Search for the cell housing the specified text and yield its [X, Y] center coordinate. 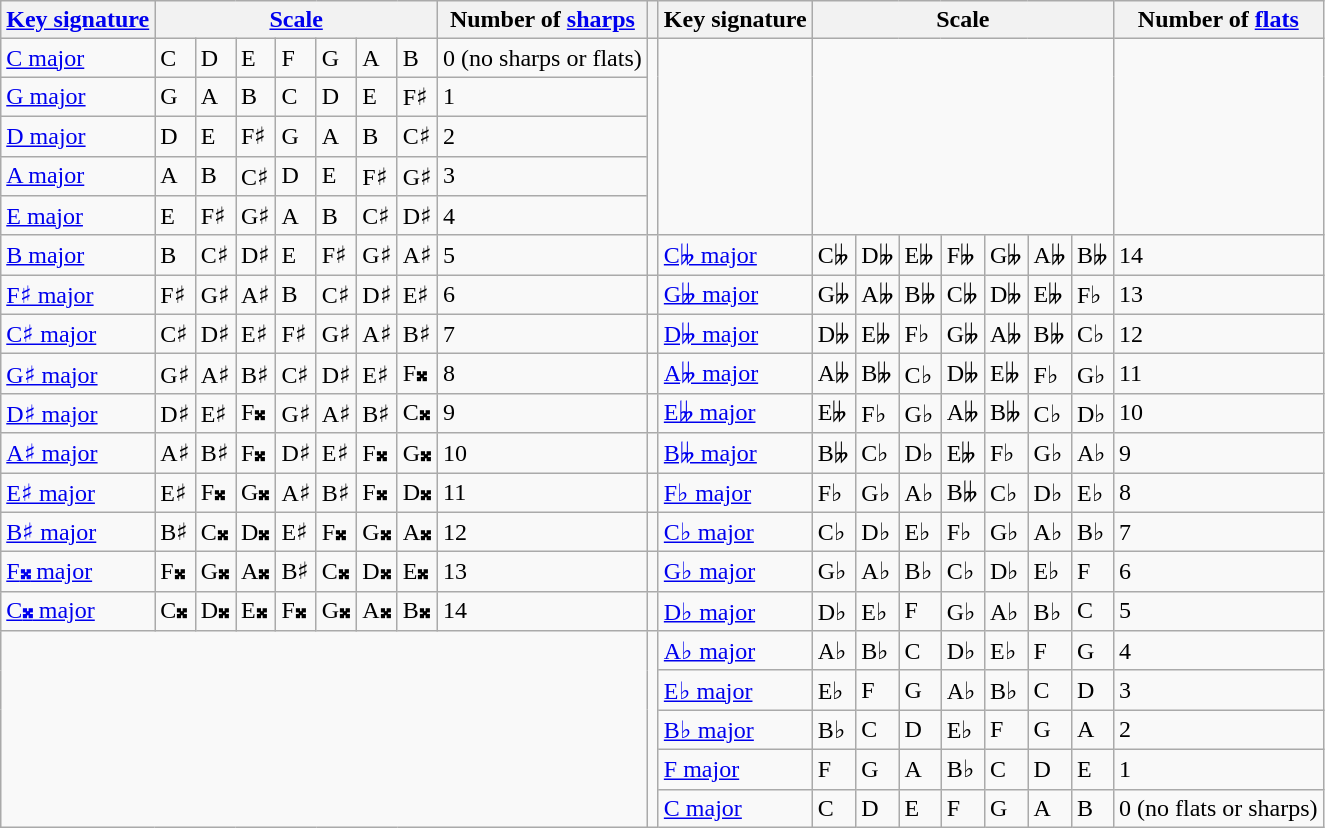
G𝄫 major [735, 295]
F♭ major [735, 492]
B𝄫 major [735, 453]
Number of flats [1218, 20]
C♯ major [78, 334]
D♯ major [78, 413]
0 (no sharps or flats) [543, 58]
A♯ major [78, 453]
E𝄫 major [735, 413]
F♯ major [78, 295]
F major [735, 769]
A♭ major [735, 651]
C𝄫 major [735, 255]
B♭ major [735, 730]
F𝄫 [962, 255]
A𝄫 major [735, 374]
E♯ major [78, 492]
C♭ major [735, 532]
D major [78, 136]
F𝄪 major [78, 572]
D𝄫 major [735, 334]
E major [78, 216]
Number of sharps [543, 20]
G♭ major [735, 572]
0 (no flats or sharps) [1218, 808]
D♭ major [735, 611]
G major [78, 97]
B𝄪 [417, 611]
C𝄪 major [78, 611]
B major [78, 255]
B♯ major [78, 532]
G♯ major [78, 374]
E♭ major [735, 690]
A major [78, 176]
